Pinpoint the cell where the given text exists, returning its (X, Y) midpoint coordinate. 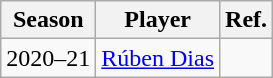
Ref. (246, 20)
Season (48, 20)
Rúben Dias (158, 58)
2020–21 (48, 58)
Player (158, 20)
